Locate the cell with the specified text and output its [x, y] center coordinate. 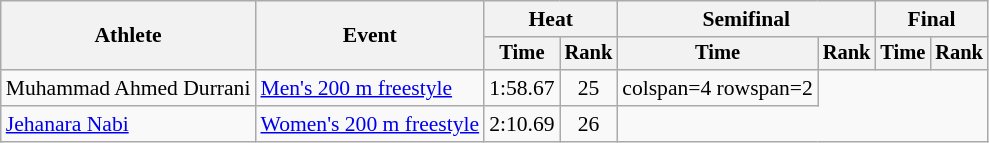
2:10.69 [522, 124]
Women's 200 m freestyle [370, 124]
25 [589, 88]
Jehanara Nabi [128, 124]
colspan=4 rowspan=2 [718, 88]
1:58.67 [522, 88]
Muhammad Ahmed Durrani [128, 88]
26 [589, 124]
Final [931, 19]
Event [370, 36]
Heat [550, 19]
Semifinal [746, 19]
Men's 200 m freestyle [370, 88]
Athlete [128, 36]
